For the text-containing cell, return its midpoint in (X, Y) coordinate format. 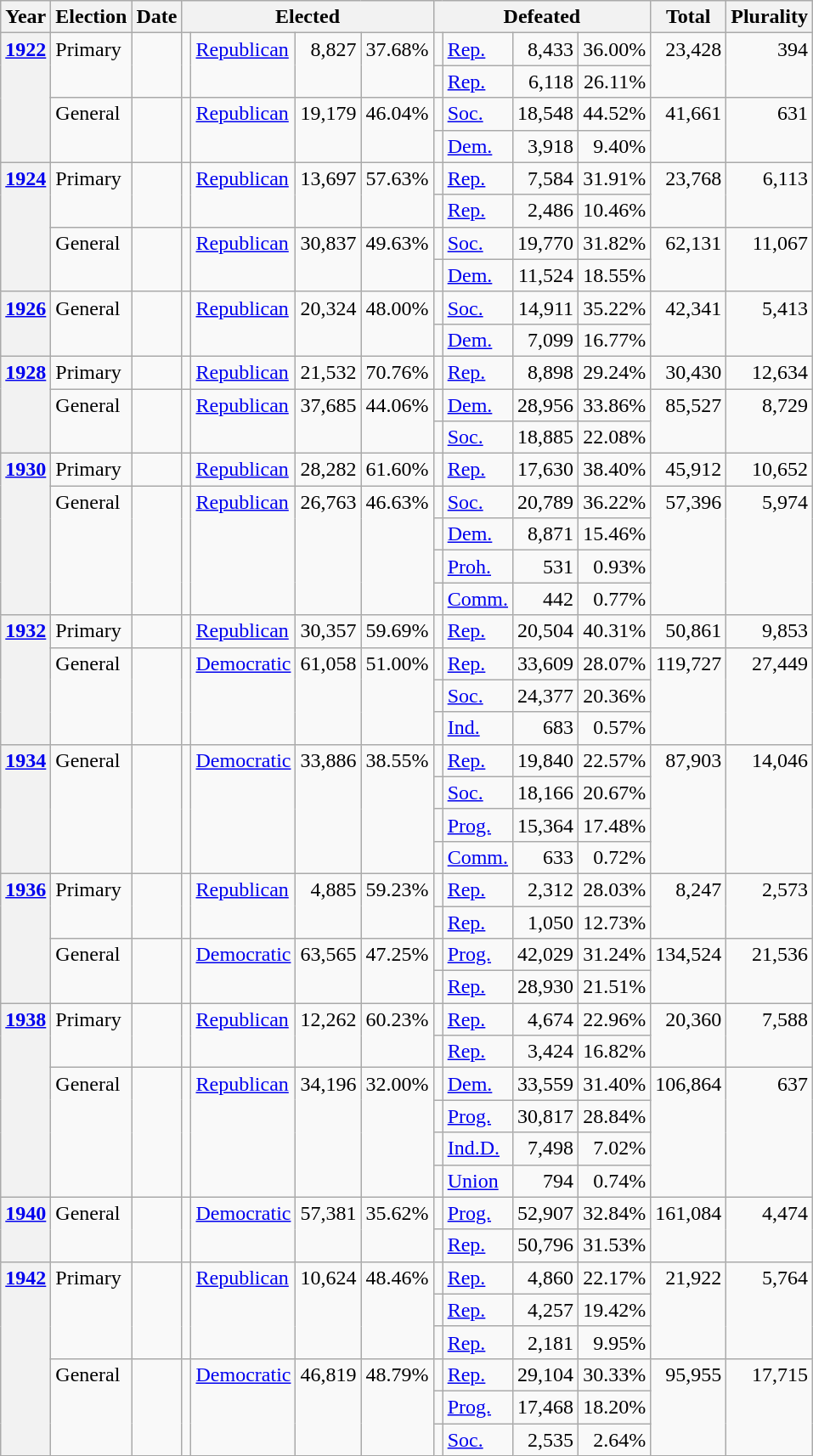
33,559 (545, 1084)
1938 (25, 1100)
683 (545, 728)
19,179 (328, 130)
28.03% (615, 889)
4,257 (545, 1310)
29.24% (615, 372)
7.02% (615, 1148)
3,918 (545, 146)
57.63% (398, 195)
48.46% (398, 1310)
14,911 (545, 308)
1928 (25, 404)
19,770 (545, 243)
8,247 (688, 906)
33,609 (545, 663)
0.57% (615, 728)
59.69% (398, 631)
40.31% (615, 631)
31.24% (615, 955)
60.23% (398, 1036)
70.76% (398, 372)
48.79% (398, 1407)
794 (545, 1181)
17,630 (545, 470)
16.82% (615, 1052)
33,886 (328, 809)
37.68% (398, 65)
27,449 (770, 696)
Defeated (542, 17)
19,840 (545, 760)
5,413 (770, 324)
87,903 (688, 809)
37,685 (328, 421)
23,768 (688, 195)
20,504 (545, 631)
17,715 (770, 1407)
13,697 (328, 195)
57,381 (328, 1229)
48.00% (398, 324)
85,527 (688, 421)
16.77% (615, 340)
31.82% (615, 243)
4,860 (545, 1278)
Date (156, 17)
32.84% (615, 1213)
12,634 (770, 372)
18.55% (615, 275)
47.25% (398, 971)
8,433 (545, 49)
1924 (25, 227)
22.17% (615, 1278)
7,584 (545, 178)
20,789 (545, 502)
31.40% (615, 1084)
50,796 (545, 1245)
52,907 (545, 1213)
30,357 (328, 631)
29,104 (545, 1374)
61.60% (398, 470)
28.07% (615, 663)
18.20% (615, 1407)
119,727 (688, 696)
42,341 (688, 324)
17.48% (615, 825)
1942 (25, 1358)
22.08% (615, 437)
20,360 (688, 1036)
106,864 (688, 1132)
35.22% (615, 308)
1926 (25, 324)
2,181 (545, 1342)
9.95% (615, 1342)
26.11% (615, 82)
18,885 (545, 437)
62,131 (688, 259)
Plurality (770, 17)
30,837 (328, 259)
1940 (25, 1229)
36.22% (615, 502)
46,819 (328, 1407)
17,468 (545, 1407)
11,067 (770, 259)
9,853 (770, 631)
3,424 (545, 1052)
2,573 (770, 906)
12,262 (328, 1036)
28,282 (328, 470)
15.46% (615, 534)
51.00% (398, 696)
49.63% (398, 259)
22.96% (615, 1019)
11,524 (545, 275)
161,084 (688, 1229)
20.36% (615, 696)
8,871 (545, 534)
31.53% (615, 1245)
Elected (308, 17)
633 (545, 857)
10.46% (615, 211)
38.55% (398, 809)
Total (688, 17)
442 (545, 599)
0.74% (615, 1181)
6,118 (545, 82)
36.00% (615, 49)
Ind. (477, 728)
30.33% (615, 1374)
1932 (25, 680)
2,535 (545, 1440)
44.52% (615, 114)
42,029 (545, 955)
30,430 (688, 372)
394 (770, 65)
12.73% (615, 922)
4,474 (770, 1229)
14,046 (770, 809)
0.93% (615, 567)
6,113 (770, 195)
7,588 (770, 1036)
18,166 (545, 793)
531 (545, 567)
8,827 (328, 65)
63,565 (328, 971)
20.67% (615, 793)
38.40% (615, 470)
8,898 (545, 372)
21.51% (615, 987)
61,058 (328, 696)
45,912 (688, 470)
2,312 (545, 889)
44.06% (398, 421)
5,764 (770, 1310)
35.62% (398, 1229)
28,930 (545, 987)
30,817 (545, 1116)
21,922 (688, 1310)
20,324 (328, 324)
1936 (25, 938)
9.40% (615, 146)
Election (92, 17)
1930 (25, 534)
24,377 (545, 696)
41,661 (688, 130)
32.00% (398, 1132)
134,524 (688, 971)
Proh. (477, 567)
631 (770, 130)
95,955 (688, 1407)
46.04% (398, 130)
Ind.D. (477, 1148)
33.86% (615, 405)
2.64% (615, 1440)
2,486 (545, 211)
18,548 (545, 114)
15,364 (545, 825)
1,050 (545, 922)
1934 (25, 809)
0.77% (615, 599)
10,624 (328, 1310)
4,885 (328, 906)
31.91% (615, 178)
19.42% (615, 1310)
10,652 (770, 470)
637 (770, 1132)
4,674 (545, 1019)
59.23% (398, 906)
50,861 (688, 631)
57,396 (688, 550)
46.63% (398, 550)
28,956 (545, 405)
22.57% (615, 760)
23,428 (688, 65)
1922 (25, 98)
7,498 (545, 1148)
21,536 (770, 971)
34,196 (328, 1132)
7,099 (545, 340)
Year (25, 17)
Union (477, 1181)
28.84% (615, 1116)
26,763 (328, 550)
21,532 (328, 372)
8,729 (770, 421)
0.72% (615, 857)
5,974 (770, 550)
